Return [x, y] of the center of cell containing provided text 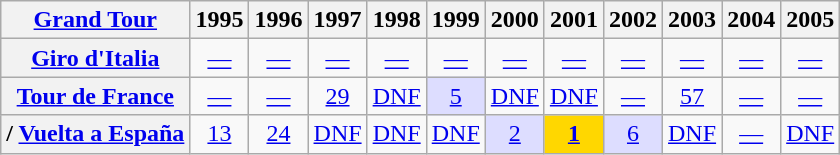
Giro d'Italia [96, 58]
1997 [338, 20]
1996 [278, 20]
2004 [752, 20]
6 [632, 134]
2 [514, 134]
2003 [692, 20]
24 [278, 134]
29 [338, 96]
5 [456, 96]
2002 [632, 20]
2001 [574, 20]
Tour de France [96, 96]
1 [574, 134]
/ Vuelta a España [96, 134]
1999 [456, 20]
57 [692, 96]
1998 [396, 20]
13 [220, 134]
Grand Tour [96, 20]
1995 [220, 20]
2005 [810, 20]
2000 [514, 20]
